Pinpoint the cell where the given text exists, returning its (X, Y) midpoint coordinate. 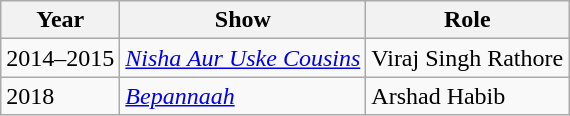
Viraj Singh Rathore (468, 58)
Show (243, 20)
Nisha Aur Uske Cousins (243, 58)
Bepannaah (243, 96)
Year (60, 20)
Arshad Habib (468, 96)
2014–2015 (60, 58)
2018 (60, 96)
Role (468, 20)
